Extract the [X, Y] coordinate from the center of the cell holding the provided text.  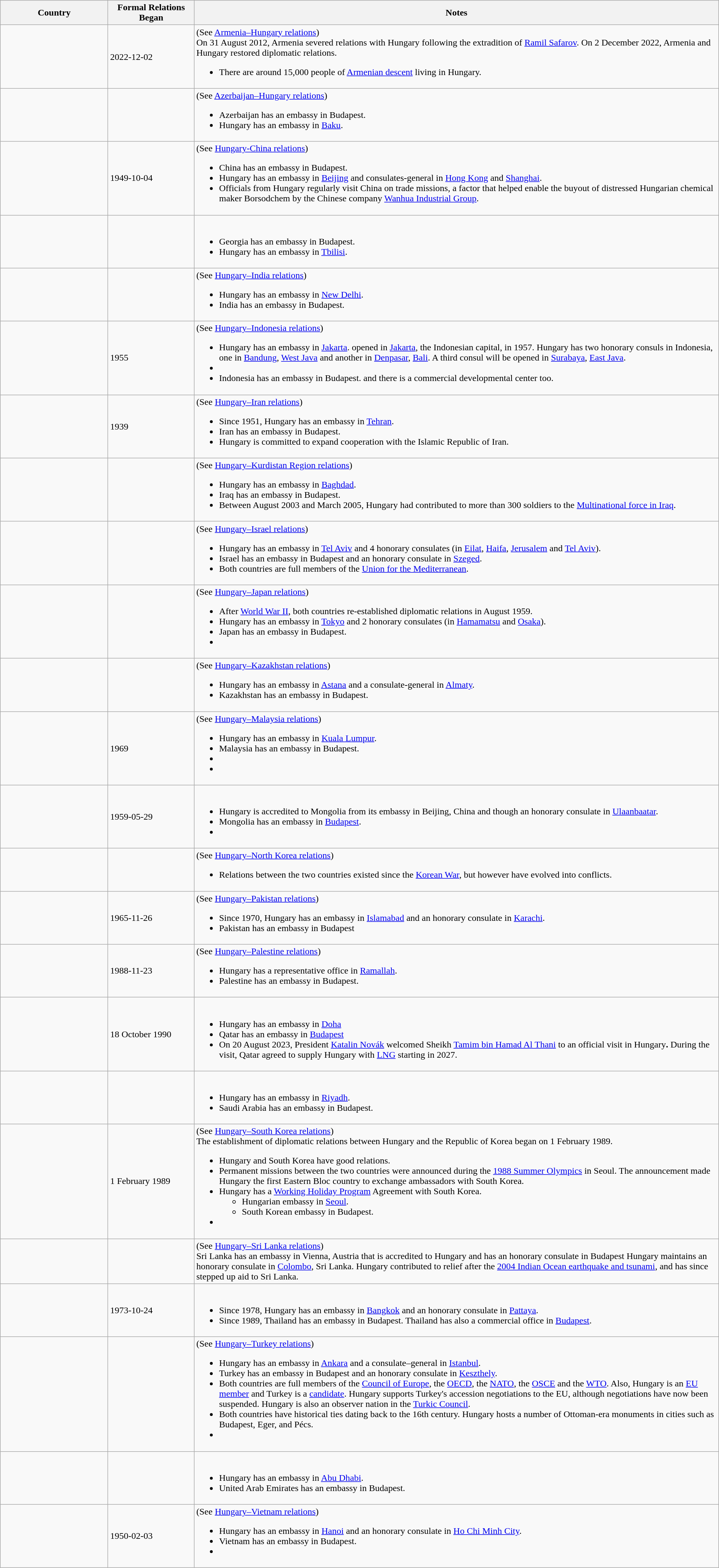
(See Hungary–Malaysia relations)Hungary has an embassy in Kuala Lumpur.Malaysia has an embassy in Budapest. [457, 748]
Formal Relations Began [151, 13]
Notes [457, 13]
(See Hungary–Kazakhstan relations)Hungary has an embassy in Astana and a consulate-general in Almaty.Kazakhstan has an embassy in Budapest. [457, 685]
1939 [151, 426]
1 February 1989 [151, 1181]
(See Hungary–Palestine relations)Hungary has a representative office in Ramallah.Palestine has an embassy in Budapest. [457, 971]
18 October 1990 [151, 1034]
1965-11-26 [151, 918]
(See Hungary–India relations)Hungary has an embassy in New Delhi.India has an embassy in Budapest. [457, 295]
(See Azerbaijan–Hungary relations)Azerbaijan has an embassy in Budapest.Hungary has an embassy in Baku. [457, 115]
(See Hungary–North Korea relations)Relations between the two countries existed since the Korean War, but however have evolved into conflicts. [457, 870]
1959-05-29 [151, 817]
Hungary has an embassy in Abu Dhabi.United Arab Emirates has an embassy in Budapest. [457, 1478]
1988-11-23 [151, 971]
Country [54, 13]
1969 [151, 748]
1949-10-04 [151, 178]
Georgia has an embassy in Budapest.Hungary has an embassy in Tbilisi. [457, 241]
Hungary has an embassy in Riyadh.Saudi Arabia has an embassy in Budapest. [457, 1098]
1973-10-24 [151, 1310]
1955 [151, 358]
(See Hungary–Vietnam relations)Hungary has an embassy in Hanoi and an honorary consulate in Ho Chi Minh City.Vietnam has an embassy in Budapest. [457, 1536]
1950-02-03 [151, 1536]
2022-12-02 [151, 57]
